Identify which cell holds the provided text, then report its [x, y] central coordinate. 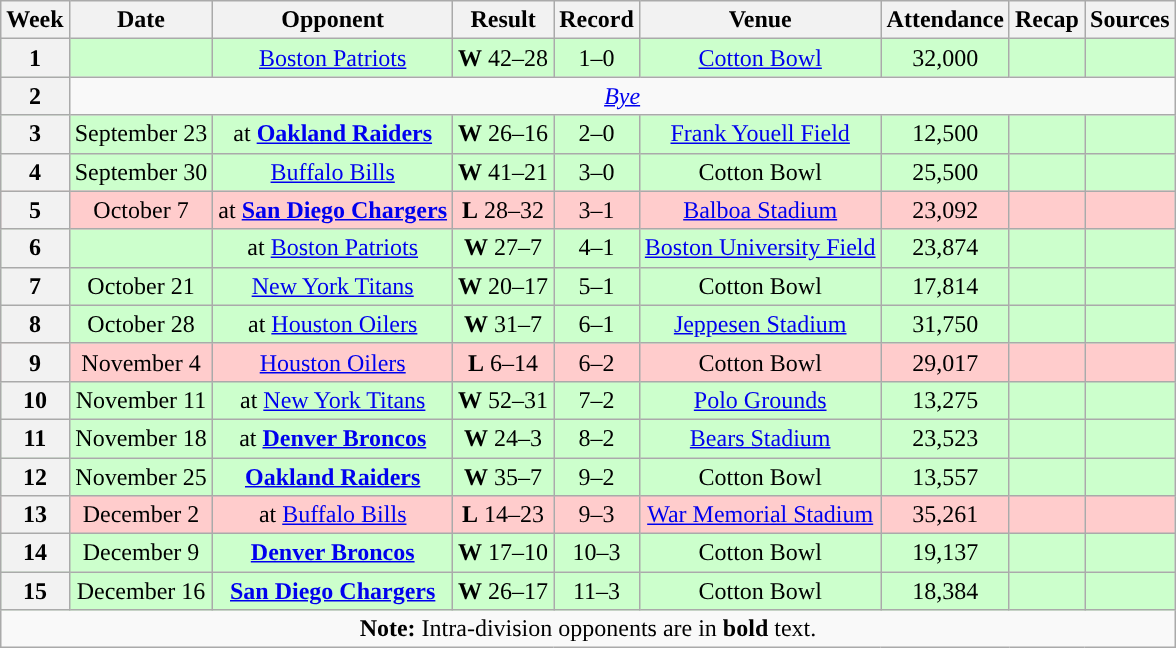
19,137 [945, 553]
L 6–14 [504, 362]
11 [35, 438]
15 [35, 591]
Buffalo Bills [333, 172]
23,092 [945, 210]
5–1 [597, 286]
7–2 [597, 400]
November 11 [141, 400]
Houston Oilers [333, 362]
3–0 [597, 172]
at Buffalo Bills [333, 515]
New York Titans [333, 286]
13,557 [945, 477]
L 28–32 [504, 210]
W 31–7 [504, 324]
Boston University Field [760, 248]
6 [35, 248]
W 26–17 [504, 591]
W 26–16 [504, 134]
8–2 [597, 438]
October 28 [141, 324]
Attendance [945, 20]
Week [35, 20]
W 41–21 [504, 172]
Sources [1130, 20]
Venue [760, 20]
Bears Stadium [760, 438]
10 [35, 400]
W 24–3 [504, 438]
Balboa Stadium [760, 210]
December 2 [141, 515]
3–1 [597, 210]
at New York Titans [333, 400]
W 17–10 [504, 553]
at Oakland Raiders [333, 134]
2–0 [597, 134]
18,384 [945, 591]
12,500 [945, 134]
Frank Youell Field [760, 134]
W 20–17 [504, 286]
San Diego Chargers [333, 591]
L 14–23 [504, 515]
31,750 [945, 324]
September 23 [141, 134]
10–3 [597, 553]
Jeppesen Stadium [760, 324]
W 35–7 [504, 477]
12 [35, 477]
Result [504, 20]
October 21 [141, 286]
25,500 [945, 172]
23,523 [945, 438]
Denver Broncos [333, 553]
War Memorial Stadium [760, 515]
1–0 [597, 58]
W 27–7 [504, 248]
23,874 [945, 248]
at Denver Broncos [333, 438]
9–2 [597, 477]
4–1 [597, 248]
September 30 [141, 172]
October 7 [141, 210]
9 [35, 362]
at San Diego Chargers [333, 210]
32,000 [945, 58]
2 [35, 96]
December 9 [141, 553]
8 [35, 324]
November 18 [141, 438]
Oakland Raiders [333, 477]
3 [35, 134]
at Houston Oilers [333, 324]
Note: Intra-division opponents are in bold text. [588, 629]
13 [35, 515]
11–3 [597, 591]
Polo Grounds [760, 400]
14 [35, 553]
November 4 [141, 362]
6–1 [597, 324]
Bye [622, 96]
W 42–28 [504, 58]
4 [35, 172]
W 52–31 [504, 400]
7 [35, 286]
November 25 [141, 477]
December 16 [141, 591]
Date [141, 20]
at Boston Patriots [333, 248]
Boston Patriots [333, 58]
13,275 [945, 400]
5 [35, 210]
Record [597, 20]
Opponent [333, 20]
Recap [1046, 20]
1 [35, 58]
17,814 [945, 286]
29,017 [945, 362]
35,261 [945, 515]
6–2 [597, 362]
9–3 [597, 515]
